Return [x, y] of the center of cell containing provided text 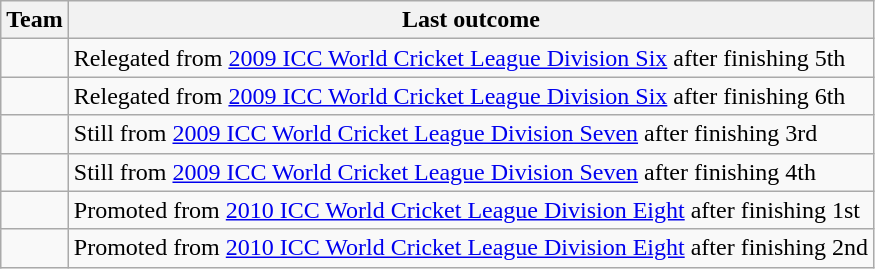
Promoted from 2010 ICC World Cricket League Division Eight after finishing 2nd [470, 248]
Relegated from 2009 ICC World Cricket League Division Six after finishing 6th [470, 96]
Still from 2009 ICC World Cricket League Division Seven after finishing 4th [470, 172]
Still from 2009 ICC World Cricket League Division Seven after finishing 3rd [470, 134]
Team [35, 20]
Promoted from 2010 ICC World Cricket League Division Eight after finishing 1st [470, 210]
Relegated from 2009 ICC World Cricket League Division Six after finishing 5th [470, 58]
Last outcome [470, 20]
